Provide the [x, y] coordinate of the cell's center where the given text is located.  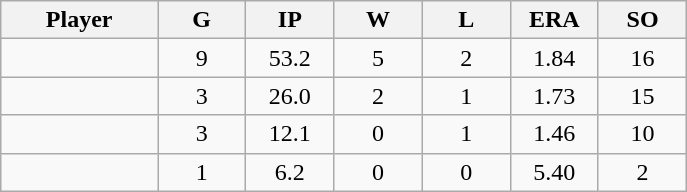
16 [642, 58]
G [202, 20]
1.73 [554, 96]
ERA [554, 20]
12.1 [290, 134]
6.2 [290, 172]
1.46 [554, 134]
5 [378, 58]
5.40 [554, 172]
26.0 [290, 96]
9 [202, 58]
IP [290, 20]
10 [642, 134]
Player [80, 20]
W [378, 20]
SO [642, 20]
1.84 [554, 58]
53.2 [290, 58]
L [466, 20]
15 [642, 96]
